Identify which cell holds the provided text, then report its (X, Y) central coordinate. 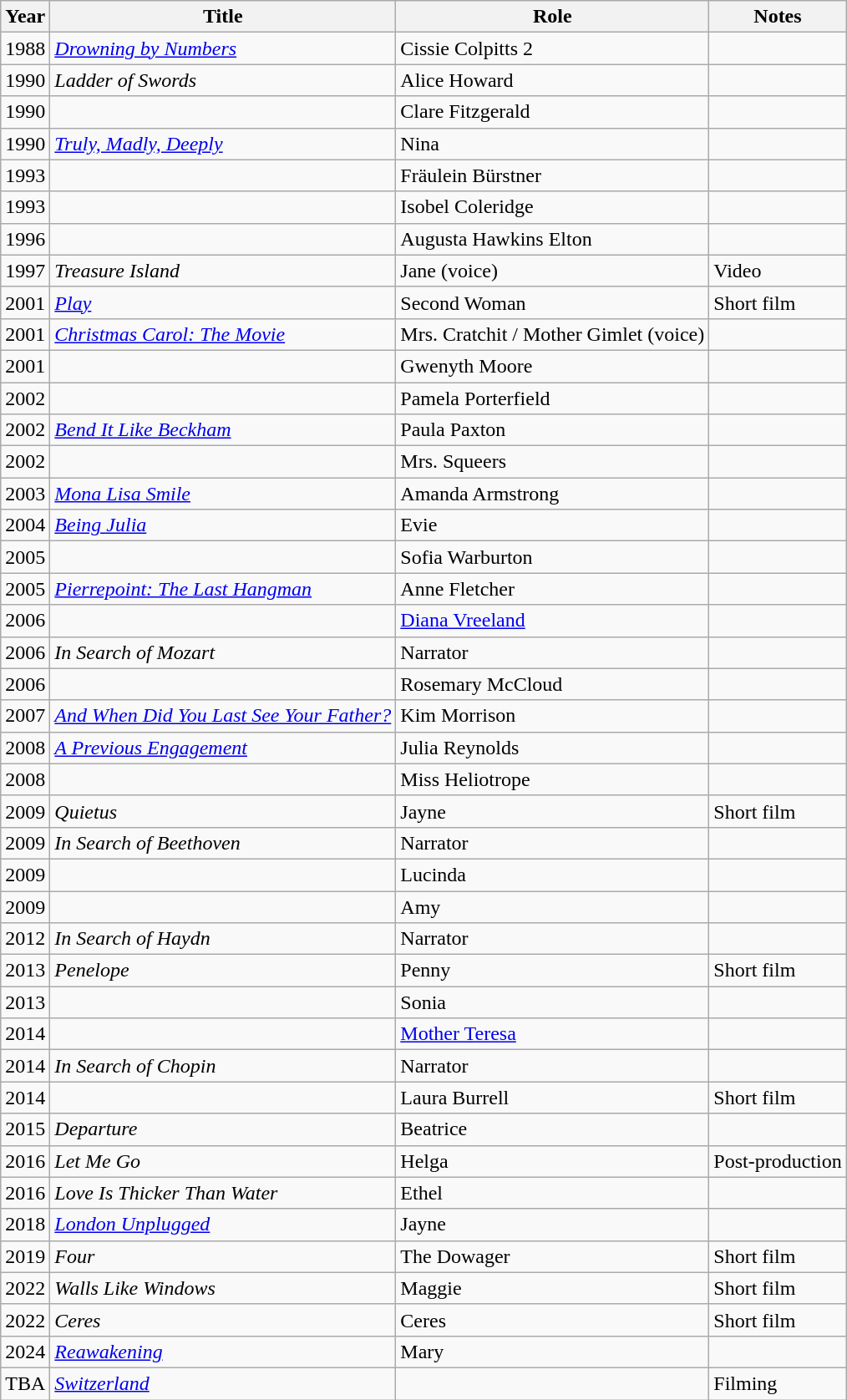
2015 (25, 1129)
In Search of Beethoven (223, 843)
Beatrice (553, 1129)
Treasure Island (223, 271)
1997 (25, 271)
Fräulein Bürstner (553, 175)
TBA (25, 1383)
Paula Paxton (553, 430)
Nina (553, 144)
Pierrepoint: The Last Hangman (223, 589)
Love Is Thicker Than Water (223, 1193)
The Dowager (553, 1256)
Rosemary McCloud (553, 684)
Reawakening (223, 1352)
Amy (553, 906)
Play (223, 302)
Julia Reynolds (553, 748)
London Unplugged (223, 1225)
Cissie Colpitts 2 (553, 48)
In Search of Haydn (223, 939)
And When Did You Last See Your Father? (223, 716)
1988 (25, 48)
Anne Fletcher (553, 589)
Augusta Hawkins Elton (553, 239)
Miss Heliotrope (553, 779)
Evie (553, 525)
2004 (25, 525)
Post-production (778, 1161)
Departure (223, 1129)
Mona Lisa Smile (223, 494)
Video (778, 271)
Switzerland (223, 1383)
In Search of Chopin (223, 1066)
Drowning by Numbers (223, 48)
Sofia Warburton (553, 557)
Penelope (223, 971)
Amanda Armstrong (553, 494)
Alice Howard (553, 80)
Jane (voice) (553, 271)
Mrs. Squeers (553, 462)
Clare Fitzgerald (553, 112)
Gwenyth Moore (553, 366)
Title (223, 17)
Helga (553, 1161)
Year (25, 17)
Truly, Madly, Deeply (223, 144)
Christmas Carol: The Movie (223, 334)
Lucinda (553, 875)
Bend It Like Beckham (223, 430)
Diana Vreeland (553, 621)
Pamela Porterfield (553, 398)
Walls Like Windows (223, 1288)
Penny (553, 971)
2003 (25, 494)
Being Julia (223, 525)
Ladder of Swords (223, 80)
Let Me Go (223, 1161)
Kim Morrison (553, 716)
2024 (25, 1352)
2018 (25, 1225)
Maggie (553, 1288)
2007 (25, 716)
Mrs. Cratchit / Mother Gimlet (voice) (553, 334)
Ethel (553, 1193)
Second Woman (553, 302)
Role (553, 17)
Isobel Coleridge (553, 207)
1996 (25, 239)
In Search of Mozart (223, 652)
Laura Burrell (553, 1098)
Notes (778, 17)
Four (223, 1256)
A Previous Engagement (223, 748)
Filming (778, 1383)
2012 (25, 939)
Mary (553, 1352)
Quietus (223, 811)
2019 (25, 1256)
Sonia (553, 1002)
Mother Teresa (553, 1034)
